Locate the cell with the specified text and output its [X, Y] center coordinate. 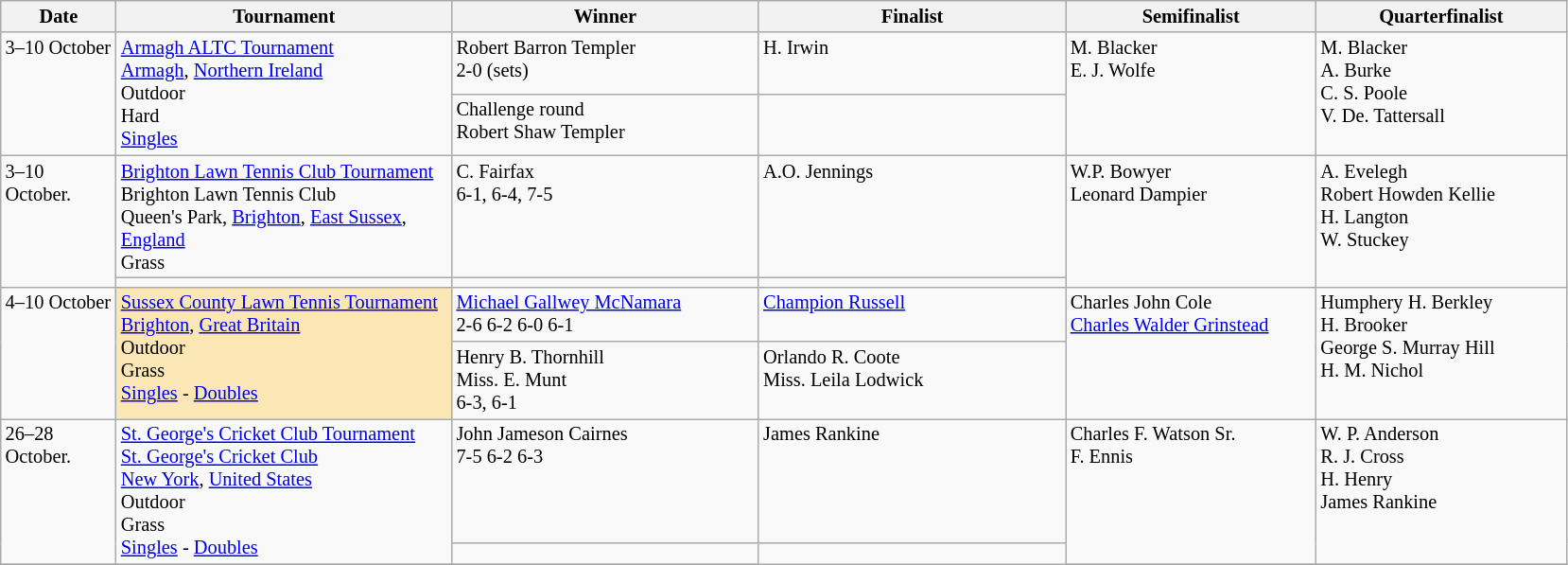
Tournament [284, 16]
M. Blacker E. J. Wolfe [1192, 94]
Robert Barron Templer2-0 (sets) [605, 62]
Michael Gallwey McNamara2-6 6-2 6-0 6-1 [605, 314]
Date [59, 16]
James Rankine [912, 481]
3–10 October. [59, 221]
M. Blacker A. Burke C. S. Poole V. De. Tattersall [1441, 94]
Armagh ALTC Tournament Armagh, Northern IrelandOutdoorHardSingles [284, 94]
A.O. Jennings [912, 217]
W. P. Anderson R. J. Cross H. Henry James Rankine [1441, 491]
Orlando R. Coote Miss. Leila Lodwick [912, 380]
Finalist [912, 16]
Charles John Cole Charles Walder Grinstead [1192, 352]
Challenge round Robert Shaw Templer [605, 125]
H. Irwin [912, 62]
4–10 October [59, 352]
A. Evelegh Robert Howden Kellie H. Langton W. Stuckey [1441, 221]
Champion Russell [912, 314]
Henry B. Thornhill Miss. E. Munt6-3, 6-1 [605, 380]
C. Fairfax6-1, 6-4, 7-5 [605, 217]
26–28 October. [59, 491]
Quarterfinalist [1441, 16]
3–10 October [59, 94]
Brighton Lawn Tennis Club TournamentBrighton Lawn Tennis ClubQueen's Park, Brighton, East Sussex, EnglandGrass [284, 217]
Winner [605, 16]
Sussex County Lawn Tennis Tournament Brighton, Great BritainOutdoorGrassSingles - Doubles [284, 352]
Semifinalist [1192, 16]
Humphery H. Berkley H. Brooker George S. Murray Hill H. M. Nichol [1441, 352]
John Jameson Cairnes 7-5 6-2 6-3 [605, 481]
Charles F. Watson Sr. F. Ennis [1192, 491]
W.P. Bowyer Leonard Dampier [1192, 221]
St. George's Cricket Club TournamentSt. George's Cricket ClubNew York, United StatesOutdoorGrassSingles - Doubles [284, 491]
